Return the [X, Y] coordinate for the center point of the cell that contains the specified text.  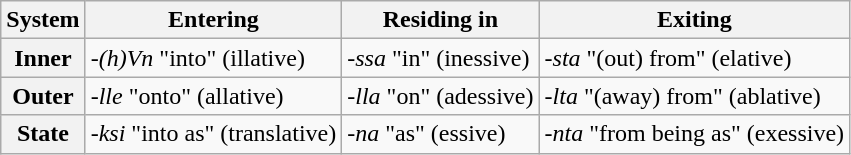
-sta "(out) from" (elative) [694, 58]
-na "as" (essive) [440, 134]
-lle "onto" (allative) [214, 96]
Entering [214, 20]
-lla "on" (adessive) [440, 96]
Inner [43, 58]
-ssa "in" (inessive) [440, 58]
Residing in [440, 20]
System [43, 20]
-ksi "into as" (translative) [214, 134]
Exiting [694, 20]
Outer [43, 96]
-lta "(away) from" (ablative) [694, 96]
-(h)Vn "into" (illative) [214, 58]
-nta "from being as" (exessive) [694, 134]
State [43, 134]
